Extract the [X, Y] coordinate from the center of the cell holding the provided text.  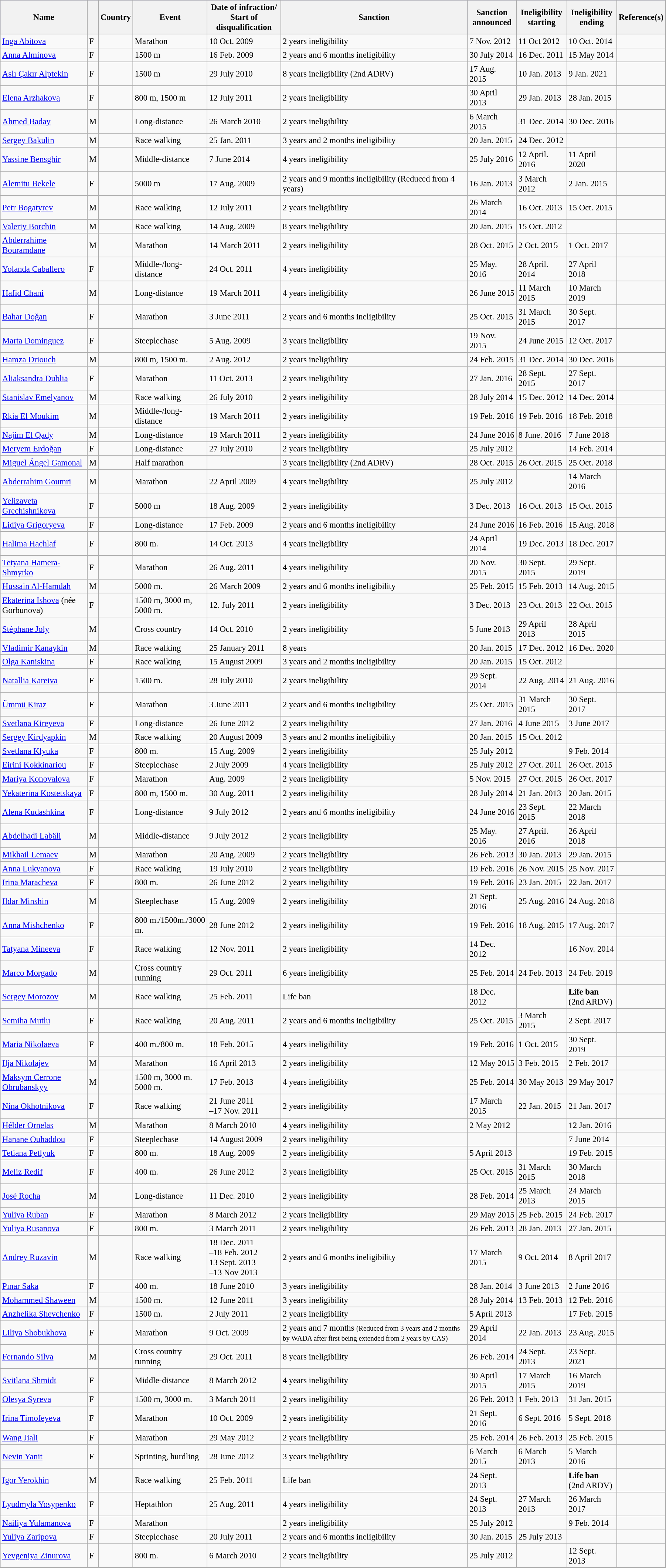
15 Dec. 2012 [541, 397]
Mohammed Shaween [44, 1300]
22 Oct. 2015 [592, 605]
Alemitu Bekele [44, 183]
19 July 2010 [244, 868]
2 years and 7 months (Reduced from 3 years and 2 months by WADA after first being extended from 2 years by CAS) [374, 1333]
Sergey Bakulin [44, 141]
Elena Arzhakova [44, 98]
28 Sept. 2015 [541, 379]
Hélder Ornelas [44, 1125]
24 June 2015 [541, 341]
16 Dec. 2011 [541, 55]
27 Oct. 2015 [541, 779]
21 Aug. 2016 [592, 681]
Ineligibility starting [541, 17]
16 March 2019 [592, 1381]
22 Jan. 2017 [592, 883]
1500 m, 3000 m. [170, 1399]
Inga Abitova [44, 41]
12 May 2015 [492, 1063]
Sergey Kirdyapkin [44, 737]
25 Aug. 2016 [541, 901]
16 Jan. 2013 [492, 183]
24 April 2014 [492, 543]
Yolanda Caballero [44, 269]
27 Oct. 2011 [541, 765]
Svetlana Kireyeva [44, 724]
11 Oct. 2013 [244, 379]
Anna Mishchenko [44, 925]
Stanislav Emelyanov [44, 397]
28 Jan. 2013 [541, 1229]
25 Nov. 2017 [592, 868]
5 Nov. 2015 [492, 779]
29 April 2013 [541, 629]
17 Feb. 2015 [592, 1314]
Tetiana Petlyuk [44, 1153]
Nina Okhotnikova [44, 1106]
30 July 2014 [492, 55]
Ekaterina Ishova (née Gorbunova) [44, 605]
Yassine Bensghir [44, 160]
24 Feb. 2017 [592, 1215]
28 Jan. 2014 [492, 1286]
Aslı Çakır Alptekin [44, 74]
26 April 2018 [592, 836]
20 Aug. 2009 [244, 854]
23 Sept. 2015 [541, 812]
29 July 2010 [244, 74]
Yekaterina Kostetskaya [44, 793]
30 April 2013 [492, 98]
4 June 2015 [541, 724]
30 Aug. 2011 [244, 793]
29 May 2015 [492, 1215]
12 Nov. 2011 [244, 949]
21 June 2011–17 Nov. 2011 [244, 1106]
Anzhelika Shevchenko [44, 1314]
Yuliya Rusanova [44, 1229]
12 April. 2016 [541, 160]
5 Sept. 2018 [592, 1418]
18 Dec. 2017 [592, 543]
23 Sept. 2021 [592, 1357]
Maria Nikolaeva [44, 1045]
26 Aug. 2011 [244, 567]
30 May 2013 [541, 1083]
Natallia Kareiva [44, 681]
30 Sept. 2019 [592, 1045]
800 m./1500m./3000 m. [170, 925]
30 April 2015 [492, 1381]
25 July 2013 [541, 1537]
2 May 2012 [492, 1125]
24 Feb. 2019 [592, 973]
Sanction [374, 17]
22 Jan. 2015 [541, 1106]
17 Feb. 2009 [244, 525]
14 Aug. 2009 [244, 226]
19 Nov. 2015 [492, 341]
5 March 2016 [592, 1456]
Abderrahime Bouramdane [44, 245]
29 Jan. 2013 [541, 98]
8 June. 2016 [541, 435]
12 Jan. 2016 [592, 1125]
25 July 2016 [492, 160]
Anna Alminova [44, 55]
Nevin Yanit [44, 1456]
2 Jan. 2015 [592, 183]
24 Oct. 2011 [244, 269]
24 Aug. 2018 [592, 901]
22 Jan. 2013 [541, 1333]
27 July 2010 [244, 449]
Lidiya Grigoryeva [44, 525]
2 Aug. 2012 [244, 359]
Anna Lukyanova [44, 868]
6 Sept. 2016 [541, 1418]
22 March 2018 [592, 812]
Sprinting, hurdling [170, 1456]
26 June 2015 [492, 293]
Fernando Silva [44, 1357]
Igor Yerokhin [44, 1480]
Ineligibility ending [592, 17]
24 March 2015 [592, 1196]
28 April. 2014 [541, 269]
Sanctionannounced [492, 17]
Alena Kudashkina [44, 812]
17 Dec. 2012 [541, 648]
15 Feb. 2013 [541, 586]
8 April 2017 [592, 1257]
Maksym Cerrone Obrubanskyy [44, 1083]
2 Oct. 2015 [541, 245]
9 Oct. 2009 [244, 1333]
Stéphane Joly [44, 629]
26 Oct. 2017 [592, 779]
14 Oct. 2013 [244, 543]
Yuliya Ruban [44, 1215]
7 June 2018 [592, 435]
Meliz Redif [44, 1172]
9 Oct. 2014 [541, 1257]
5000 m. [170, 586]
8 March 2010 [244, 1125]
Abderrahim Goumri [44, 482]
16 Feb. 2009 [244, 55]
23 Aug. 2015 [592, 1333]
Bahar Doğan [44, 316]
2 July 2011 [244, 1314]
10 Jan. 2013 [541, 74]
18 Feb. 2018 [592, 416]
29 Sept. 2014 [492, 681]
14 Dec. 2014 [592, 397]
Yelizaveta Grechishnikova [44, 506]
25 March 2013 [541, 1196]
14 Feb. 2014 [592, 449]
16 Nov. 2014 [592, 949]
23 Oct. 2013 [541, 605]
3 March 2012 [541, 183]
28 April 2015 [592, 629]
11 Oct 2012 [541, 41]
Ümmü Kiraz [44, 705]
12 June 2011 [244, 1300]
Petr Bogatyrev [44, 207]
3 March 2015 [541, 1020]
Wang Jiali [44, 1437]
20 August 2009 [244, 737]
21 Jan. 2013 [541, 793]
12. July 2011 [244, 605]
Eirini Kokkinariou [44, 765]
Reference(s) [641, 17]
18 Dec. 2011–18 Feb. 201213 Sept. 2013–13 Nov 2013 [244, 1257]
26 March 2014 [492, 207]
Semiha Mutlu [44, 1020]
Olga Kaniskina [44, 662]
Name [44, 17]
Marta Dominguez [44, 341]
29 May 2012 [244, 1437]
6 March 2013 [541, 1456]
27 Sept. 2017 [592, 379]
Svetlana Klyuka [44, 751]
5 Aug. 2009 [244, 341]
11 Dec. 2010 [244, 1196]
Ahmed Baday [44, 122]
19 Dec. 2013 [541, 543]
1 Oct. 2015 [541, 1045]
15 August 2009 [244, 662]
Mikhail Lemaev [44, 854]
Half marathon [170, 463]
3 June 2017 [592, 724]
Tatyana Mineeva [44, 949]
1500 m, 3000 m. 5000 m. [170, 1083]
31 Jan. 2015 [592, 1399]
10 Oct. 2014 [592, 41]
Vladimir Kanaykin [44, 648]
Pınar Saka [44, 1286]
26 March 2010 [244, 122]
26 Feb. 2014 [492, 1357]
Hanane Ouhaddou [44, 1139]
Cross country [170, 629]
27 April 2018 [592, 269]
28 July 2010 [244, 681]
20 July 2011 [244, 1537]
18 Dec. 2012 [492, 997]
2 Sept. 2017 [592, 1020]
Olesya Syreva [44, 1399]
10 March 2019 [592, 293]
29 Sept. 2019 [592, 567]
400 m./800 m. [170, 1045]
25 January 2011 [244, 648]
14 March 2011 [244, 245]
26 Nov. 2015 [541, 868]
18 June 2010 [244, 1286]
Ildar Minshin [44, 901]
13 Feb. 2013 [541, 1300]
Svitlana Shmidt [44, 1381]
18 Aug. 2015 [541, 925]
Najim El Qady [44, 435]
Nailiya Yulamanova [44, 1523]
Hussain Al-Hamdah [44, 586]
27 March 2013 [541, 1504]
29 May 2017 [592, 1083]
2 July 2009 [244, 765]
Abdelhadi Labäli [44, 836]
Event [170, 17]
Marco Morgado [44, 973]
Meryem Erdoğan [44, 449]
Ilja Nikolajev [44, 1063]
1 Oct. 2017 [592, 245]
27 April. 2016 [541, 836]
17 Aug. 2015 [492, 74]
29 April 2014 [492, 1333]
14 Oct. 2010 [244, 629]
26 July 2010 [244, 397]
18 Feb. 2015 [244, 1045]
Hafid Chani [44, 293]
12 Sept. 2013 [592, 1556]
3 Feb. 2015 [541, 1063]
14 Aug. 2015 [592, 586]
Miguel Ángel Gamonal [44, 463]
800 m, 1500 m [170, 98]
17 Feb. 2013 [244, 1083]
2 June 2016 [592, 1286]
23 Jan. 2015 [541, 883]
16 Feb. 2016 [541, 525]
28 Feb. 2014 [492, 1196]
15 May 2014 [592, 55]
Rkia El Moukim [44, 416]
25 Aug. 2011 [244, 1504]
6 years ineligibility [374, 973]
3 June 2013 [541, 1286]
Liliya Shobukhova [44, 1333]
2 Feb. 2017 [592, 1063]
12 Oct. 2017 [592, 341]
Halima Hachlaf [44, 543]
Tetyana Hamera-Shmyrko [44, 567]
24 Dec. 2012 [541, 141]
17 Aug. 2017 [592, 925]
25 Oct. 2018 [592, 463]
19 Feb. 2015 [592, 1153]
14 Dec. 2012 [492, 949]
6 March 2010 [244, 1556]
16 Dec. 2020 [592, 648]
22 Aug. 2014 [541, 681]
Lyudmyla Yosypenko [44, 1504]
1500 m, 3000 m, 5000 m. [170, 605]
Irina Maracheva [44, 883]
12 Feb. 2016 [592, 1300]
Mariya Konovalova [44, 779]
24 Feb. 2015 [492, 359]
25 Jan. 2011 [244, 141]
Country [116, 17]
Andrey Ruzavin [44, 1257]
27 Jan. 2015 [592, 1229]
20 Aug. 2011 [244, 1020]
21 Jan. 2017 [592, 1106]
30 Jan. 2013 [541, 854]
24 Feb. 2013 [541, 973]
14 August 2009 [244, 1139]
22 April 2009 [244, 482]
Heptathlon [170, 1504]
Irina Timofeyeva [44, 1418]
Hamza Driouch [44, 359]
30 March 2018 [592, 1172]
9 Jan. 2021 [592, 74]
26 March 2009 [244, 586]
8 years ineligibility (2nd ADRV) [374, 74]
Valeriy Borchin [44, 226]
Yuliya Zaripova [44, 1537]
17 Aug. 2009 [244, 183]
8 years [374, 648]
14 March 2016 [592, 482]
30 Sept. 2015 [541, 567]
3 years ineligibility (2nd ADRV) [374, 463]
José Rocha [44, 1196]
20 Nov. 2015 [492, 567]
11 March 2015 [541, 293]
Date of infraction/Start of disqualification [244, 17]
Sergey Morozov [44, 997]
11 April 2020 [592, 160]
5 June 2013 [492, 629]
Yevgeniya Zinurova [44, 1556]
7 Nov. 2012 [492, 41]
16 April 2013 [244, 1063]
2 years and 9 months ineligibility (Reduced from 4 years) [374, 183]
Aliaksandra Dublia [44, 379]
30 Jan. 2015 [492, 1537]
28 Jan. 2015 [592, 98]
Aug. 2009 [244, 779]
15 Aug. 2018 [592, 525]
26 March 2017 [592, 1504]
29 Jan. 2015 [592, 854]
1 Feb. 2013 [541, 1399]
